Identify which cell holds the provided text, then report its [x, y] central coordinate. 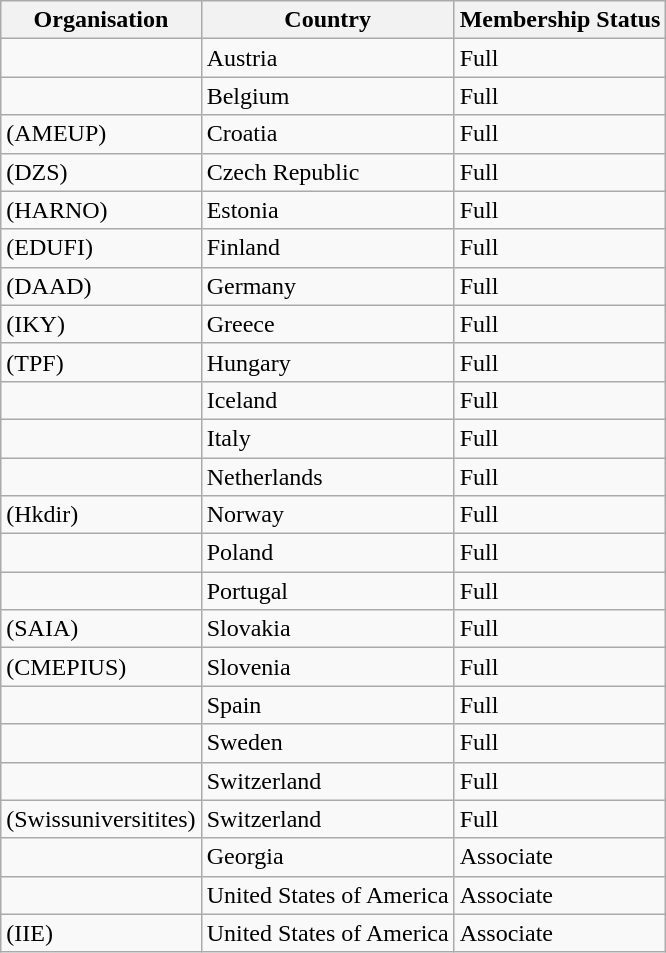
(AMEUP) [101, 134]
Netherlands [328, 477]
Country [328, 20]
Spain [328, 705]
Iceland [328, 400]
Finland [328, 248]
Sweden [328, 743]
Czech Republic [328, 172]
(SAIA) [101, 629]
Slovenia [328, 667]
(Hkdir) [101, 515]
(TPF) [101, 362]
(CMEPIUS) [101, 667]
Georgia [328, 857]
(HARNO) [101, 210]
Poland [328, 553]
Estonia [328, 210]
Austria [328, 58]
Croatia [328, 134]
(Swissuniversitites) [101, 819]
(DZS) [101, 172]
Greece [328, 324]
Norway [328, 515]
Italy [328, 438]
(IIE) [101, 933]
Organisation [101, 20]
Portugal [328, 591]
(IKY) [101, 324]
Germany [328, 286]
Slovakia [328, 629]
Membership Status [560, 20]
(DAAD) [101, 286]
(EDUFI) [101, 248]
Belgium [328, 96]
Hungary [328, 362]
